Pinpoint the cell where the given text exists, returning its (x, y) midpoint coordinate. 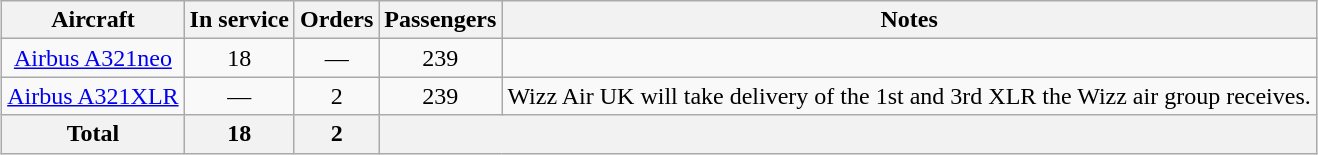
Aircraft (93, 20)
Wizz Air UK will take delivery of the 1st and 3rd XLR the Wizz air group receives. (909, 96)
In service (239, 20)
Notes (909, 20)
Airbus A321neo (93, 58)
Passengers (440, 20)
Airbus A321XLR (93, 96)
Orders (336, 20)
Total (93, 134)
